Identify which cell holds the provided text, then report its (X, Y) central coordinate. 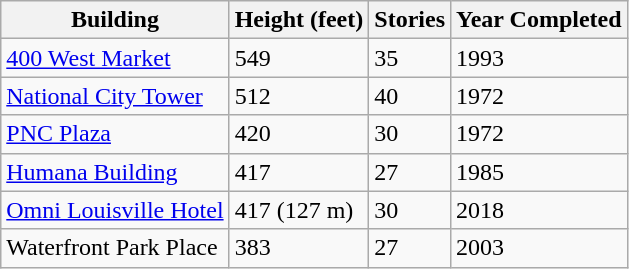
Year Completed (540, 20)
PNC Plaza (115, 134)
35 (410, 58)
549 (299, 58)
National City Tower (115, 96)
417 (299, 172)
2018 (540, 210)
383 (299, 248)
400 West Market (115, 58)
1993 (540, 58)
Omni Louisville Hotel (115, 210)
417 (127 m) (299, 210)
Building (115, 20)
Height (feet) (299, 20)
2003 (540, 248)
420 (299, 134)
40 (410, 96)
Stories (410, 20)
1985 (540, 172)
512 (299, 96)
Waterfront Park Place (115, 248)
Humana Building (115, 172)
